Capture the cell that displays the provided text and extract its (X, Y) central coordinate. 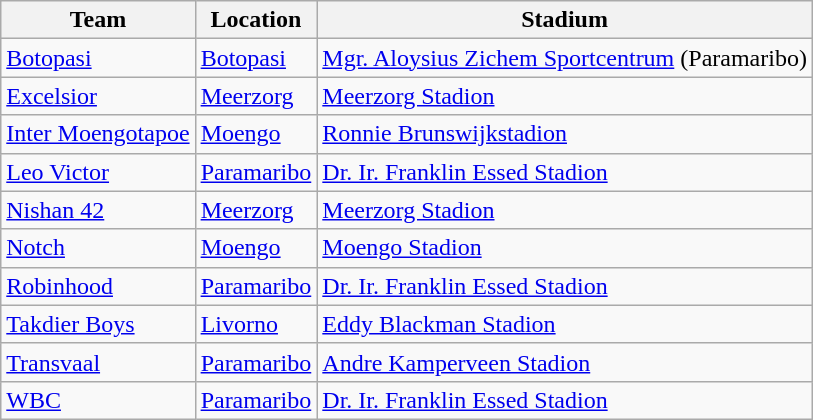
Excelsior (98, 96)
Notch (98, 248)
Eddy Blackman Stadion (565, 324)
Takdier Boys (98, 324)
Team (98, 20)
Nishan 42 (98, 210)
Robinhood (98, 286)
Stadium (565, 20)
Transvaal (98, 362)
Moengo Stadion (565, 248)
WBC (98, 400)
Inter Moengotapoe (98, 134)
Leo Victor (98, 172)
Mgr. Aloysius Zichem Sportcentrum (Paramaribo) (565, 58)
Andre Kamperveen Stadion (565, 362)
Location (256, 20)
Ronnie Brunswijkstadion (565, 134)
Livorno (256, 324)
